From the cell containing the given text, extract its center point as [x, y] coordinate. 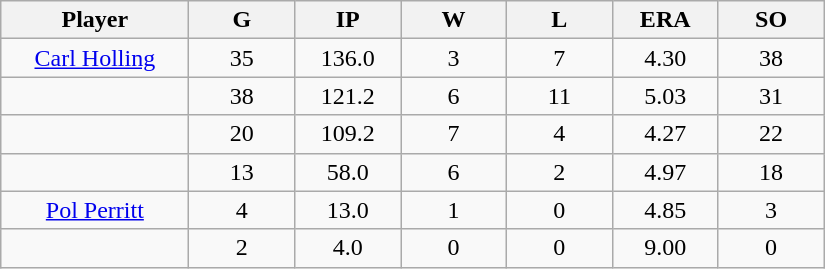
G [242, 20]
4.85 [665, 210]
Pol Perritt [95, 210]
35 [242, 58]
13 [242, 172]
9.00 [665, 248]
L [559, 20]
IP [348, 20]
ERA [665, 20]
Player [95, 20]
31 [771, 96]
58.0 [348, 172]
136.0 [348, 58]
18 [771, 172]
Carl Holling [95, 58]
11 [559, 96]
22 [771, 134]
1 [454, 210]
20 [242, 134]
4.0 [348, 248]
13.0 [348, 210]
121.2 [348, 96]
SO [771, 20]
4.97 [665, 172]
W [454, 20]
4.30 [665, 58]
109.2 [348, 134]
4.27 [665, 134]
5.03 [665, 96]
